From the cell containing the given text, extract its center point as [x, y] coordinate. 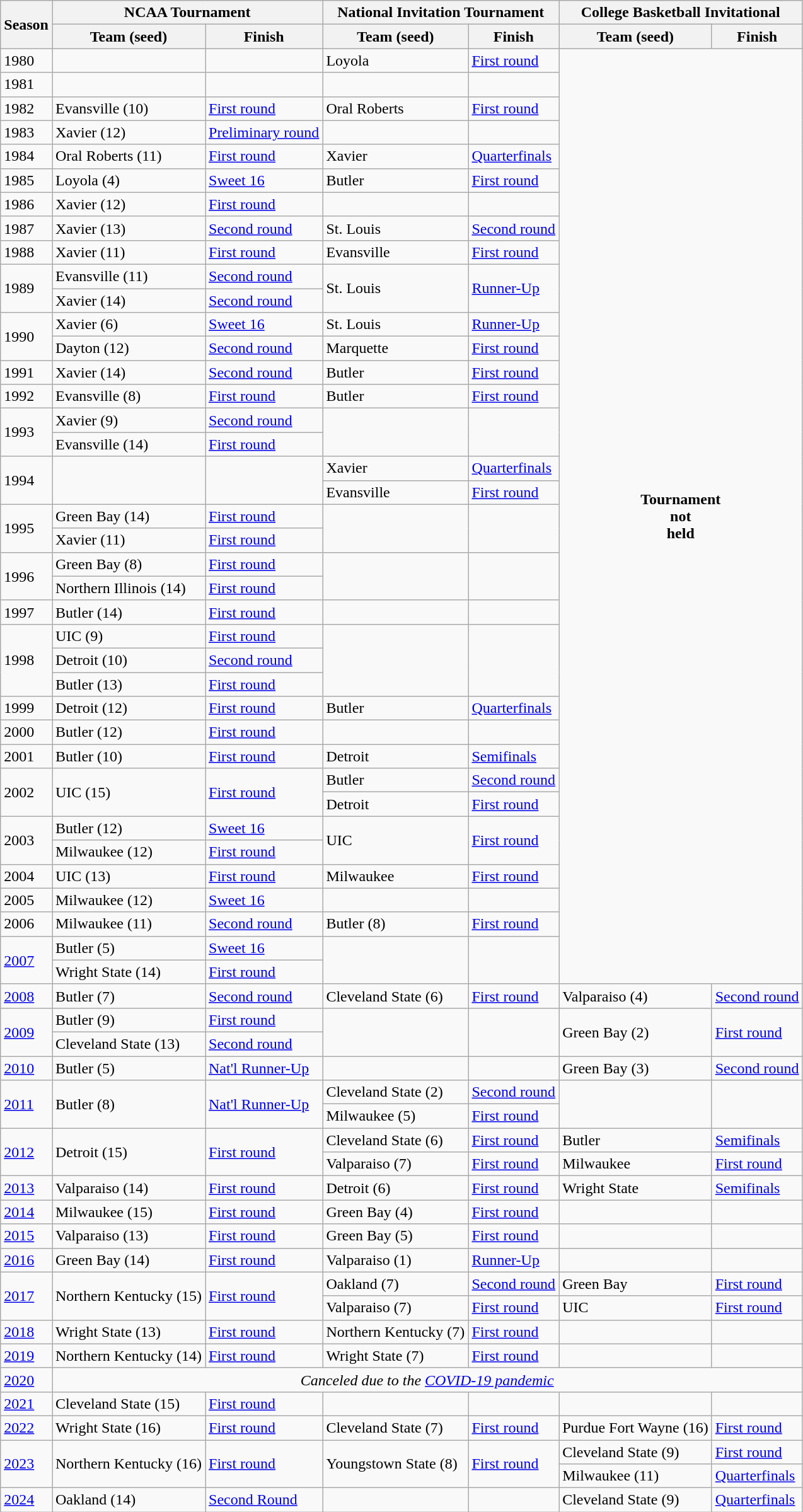
Green Bay (8) [129, 564]
Evansville (11) [129, 276]
Valparaiso (13) [129, 1236]
Butler (10) [129, 756]
Xavier (13) [129, 228]
1991 [26, 372]
Wright State (14) [129, 972]
2017 [26, 1296]
Butler (9) [129, 1020]
1981 [26, 84]
Cleveland State (13) [129, 1044]
Loyola (4) [129, 180]
2000 [26, 732]
Xavier (6) [129, 325]
Cleveland State (15) [129, 1404]
1995 [26, 528]
Valparaiso (1) [396, 1260]
1994 [26, 480]
Northern Kentucky (15) [129, 1296]
Northern Kentucky (14) [129, 1356]
College Basketball Invitational [681, 13]
1993 [26, 432]
Milwaukee (5) [396, 1116]
2012 [26, 1152]
Wright State (16) [129, 1428]
Marquette [396, 349]
1997 [26, 612]
Valparaiso (4) [635, 996]
Detroit (15) [129, 1152]
Green Bay (5) [396, 1236]
2023 [26, 1463]
Northern Kentucky (16) [129, 1463]
Dayton (12) [129, 349]
Detroit (12) [129, 708]
Oakland (14) [129, 1500]
Wright State (7) [396, 1356]
Green Bay [635, 1284]
1992 [26, 396]
Loyola [396, 61]
2009 [26, 1032]
2014 [26, 1212]
2010 [26, 1068]
Cleveland State (7) [396, 1428]
Xavier (9) [129, 420]
1986 [26, 204]
Wright State [635, 1188]
UIC (15) [129, 792]
Evansville (8) [129, 396]
Green Bay (3) [635, 1068]
2006 [26, 924]
1984 [26, 156]
2008 [26, 996]
2004 [26, 876]
2002 [26, 792]
1987 [26, 228]
1996 [26, 576]
Youngstown State (8) [396, 1463]
UIC (13) [129, 876]
Butler (14) [129, 612]
Preliminary round [264, 132]
Green Bay (4) [396, 1212]
2021 [26, 1404]
2003 [26, 840]
Oral Roberts [396, 108]
Detroit (6) [396, 1188]
Cleveland State (2) [396, 1092]
2001 [26, 756]
1988 [26, 252]
Butler (13) [129, 684]
2015 [26, 1236]
Canceled due to the COVID-19 pandemic [427, 1380]
2019 [26, 1356]
Oral Roberts (11) [129, 156]
Purdue Fort Wayne (16) [635, 1428]
2020 [26, 1380]
National Invitation Tournament [441, 13]
Tournamentnotheld [681, 516]
2005 [26, 900]
Butler (7) [129, 996]
1982 [26, 108]
2007 [26, 960]
2013 [26, 1188]
1999 [26, 708]
1998 [26, 660]
Oakland (7) [396, 1284]
1990 [26, 337]
NCAA Tournament [187, 13]
2018 [26, 1332]
2024 [26, 1500]
Second Round [264, 1500]
Evansville (10) [129, 108]
UIC (9) [129, 636]
Detroit (10) [129, 660]
Season [26, 25]
Wright State (13) [129, 1332]
Milwaukee (15) [129, 1212]
Northern Kentucky (7) [396, 1332]
1989 [26, 288]
Valparaiso (14) [129, 1188]
2022 [26, 1428]
2011 [26, 1104]
2016 [26, 1260]
1983 [26, 132]
Evansville (14) [129, 444]
1980 [26, 61]
Northern Illinois (14) [129, 588]
Green Bay (2) [635, 1032]
1985 [26, 180]
